Locate the cell with the specified text and output its (X, Y) center coordinate. 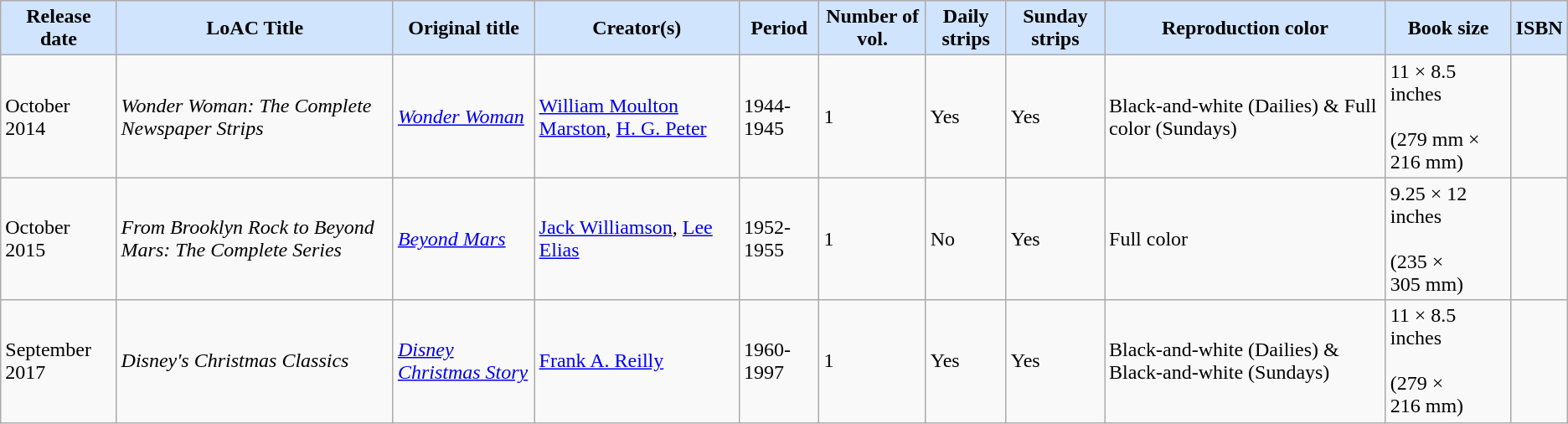
11 × 8.5 inches(279 × 216 mm) (1448, 361)
Frank A. Reilly (637, 361)
Beyond Mars (464, 239)
Disney Christmas Story (464, 361)
1952-1955 (779, 239)
Sunday strips (1055, 28)
Black-and-white (Dailies) & Full color (Sundays) (1246, 116)
Number of vol. (873, 28)
October 2014 (59, 116)
Black-and-white (Dailies) & Black-and-white (Sundays) (1246, 361)
Disney's Christmas Classics (255, 361)
Original title (464, 28)
Wonder Woman (464, 116)
11 × 8.5 inches(279 mm × 216 mm) (1448, 116)
ISBN (1540, 28)
Period (779, 28)
LoAC Title (255, 28)
1960-1997 (779, 361)
1944-1945 (779, 116)
Release date (59, 28)
Creator(s) (637, 28)
October 2015 (59, 239)
Full color (1246, 239)
William Moulton Marston, H. G. Peter (637, 116)
Book size (1448, 28)
Daily strips (966, 28)
Jack Williamson, Lee Elias (637, 239)
September 2017 (59, 361)
Wonder Woman: The Complete Newspaper Strips (255, 116)
No (966, 239)
Reproduction color (1246, 28)
9.25 × 12 inches(235 × 305 mm) (1448, 239)
From Brooklyn Rock to Beyond Mars: The Complete Series (255, 239)
